Provide the (X, Y) coordinate of the cell's center where the given text is located.  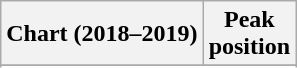
Chart (2018–2019) (102, 34)
Peakposition (249, 34)
